Identify which cell holds the provided text, then report its [x, y] central coordinate. 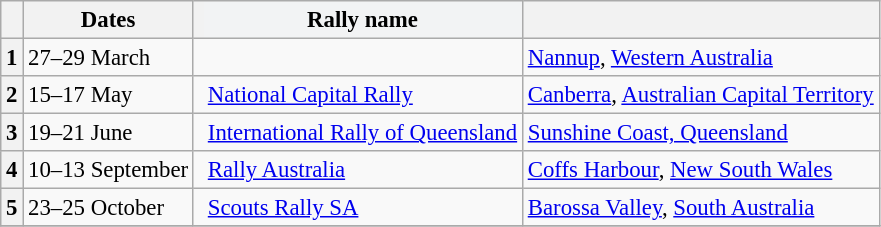
Canberra, Australian Capital Territory [700, 95]
Rally Australia [362, 170]
Dates [108, 20]
4 [12, 170]
Rally name [362, 20]
National Capital Rally [362, 95]
15–17 May [108, 95]
Barossa Valley, South Australia [700, 208]
2 [12, 95]
19–21 June [108, 133]
Nannup, Western Australia [700, 58]
International Rally of Queensland [362, 133]
Coffs Harbour, New South Wales [700, 170]
23–25 October [108, 208]
Sunshine Coast, Queensland [700, 133]
1 [12, 58]
5 [12, 208]
10–13 September [108, 170]
27–29 March [108, 58]
Scouts Rally SA [362, 208]
3 [12, 133]
